Detect which cell encompasses the target text, then output its [x, y] center coordinate. 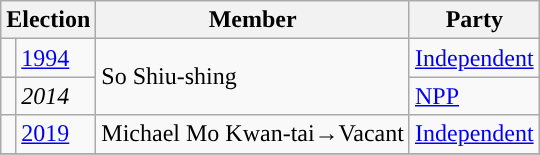
NPP [474, 96]
2019 [56, 134]
Member [253, 20]
Election [48, 20]
Michael Mo Kwan-tai→Vacant [253, 134]
2014 [56, 96]
1994 [56, 58]
Party [474, 20]
So Shiu-shing [253, 77]
